Detect which cell encompasses the target text, then output its [x, y] center coordinate. 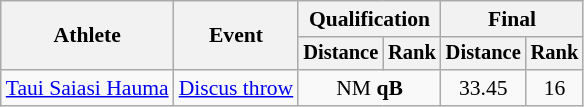
16 [555, 88]
Final [512, 19]
Taui Saiasi Hauma [88, 88]
Athlete [88, 36]
Discus throw [236, 88]
NM qB [369, 88]
Qualification [369, 19]
Event [236, 36]
33.45 [484, 88]
